Determine the [x, y] coordinate at the center of the cell enclosing the given text.  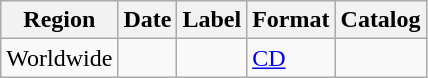
Label [212, 20]
Worldwide [60, 58]
Region [60, 20]
Format [291, 20]
Catalog [380, 20]
CD [291, 58]
Date [148, 20]
